Return the [X, Y] coordinate for the center point of the cell that contains the specified text.  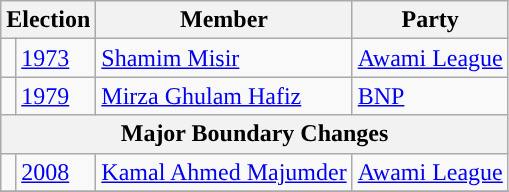
1973 [56, 58]
Party [430, 20]
1979 [56, 96]
2008 [56, 172]
Shamim Misir [224, 58]
Election [48, 20]
Member [224, 20]
BNP [430, 96]
Mirza Ghulam Hafiz [224, 96]
Major Boundary Changes [255, 134]
Kamal Ahmed Majumder [224, 172]
